For the text-containing cell, return its midpoint in [X, Y] coordinate format. 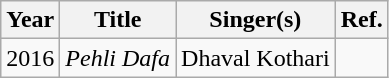
2016 [30, 58]
Ref. [362, 20]
Singer(s) [256, 20]
Dhaval Kothari [256, 58]
Title [118, 20]
Year [30, 20]
Pehli Dafa [118, 58]
